Find where the given text appears and provide that cell's center as [x, y] coordinate. 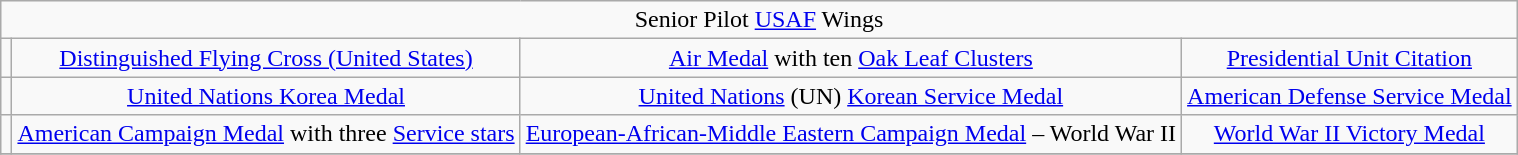
American Defense Service Medal [1350, 96]
American Campaign Medal with three Service stars [266, 134]
Distinguished Flying Cross (United States) [266, 58]
Presidential Unit Citation [1350, 58]
European-African-Middle Eastern Campaign Medal – World War II [850, 134]
United Nations (UN) Korean Service Medal [850, 96]
Senior Pilot USAF Wings [759, 20]
United Nations Korea Medal [266, 96]
Air Medal with ten Oak Leaf Clusters [850, 58]
World War II Victory Medal [1350, 134]
